Provide the [x, y] coordinate of the cell's center where the given text is located.  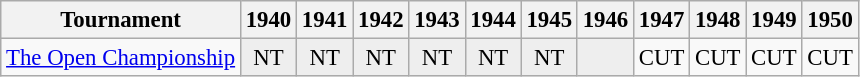
1944 [493, 20]
The Open Championship [121, 58]
1950 [830, 20]
1948 [718, 20]
1943 [437, 20]
1947 [661, 20]
1941 [325, 20]
1946 [605, 20]
1949 [774, 20]
1940 [268, 20]
1945 [549, 20]
Tournament [121, 20]
1942 [381, 20]
